Provide the [x, y] coordinate of the cell's center where the given text is located.  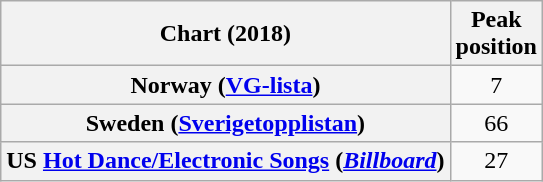
27 [496, 161]
Norway (VG-lista) [226, 85]
66 [496, 123]
7 [496, 85]
Chart (2018) [226, 34]
US Hot Dance/Electronic Songs (Billboard) [226, 161]
Sweden (Sverigetopplistan) [226, 123]
Peakposition [496, 34]
